Capture the cell that displays the provided text and extract its [X, Y] central coordinate. 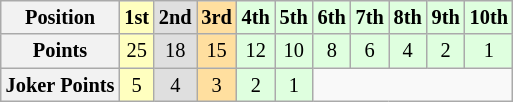
2nd [176, 17]
10th [489, 17]
10 [294, 51]
Joker Points [60, 85]
15 [216, 51]
12 [256, 51]
5th [294, 17]
Points [60, 51]
9th [446, 17]
8th [408, 17]
5 [136, 85]
3rd [216, 17]
18 [176, 51]
Position [60, 17]
4th [256, 17]
6 [370, 51]
7th [370, 17]
8 [332, 51]
25 [136, 51]
6th [332, 17]
3 [216, 85]
1st [136, 17]
